For the text-containing cell, return its midpoint in [x, y] coordinate format. 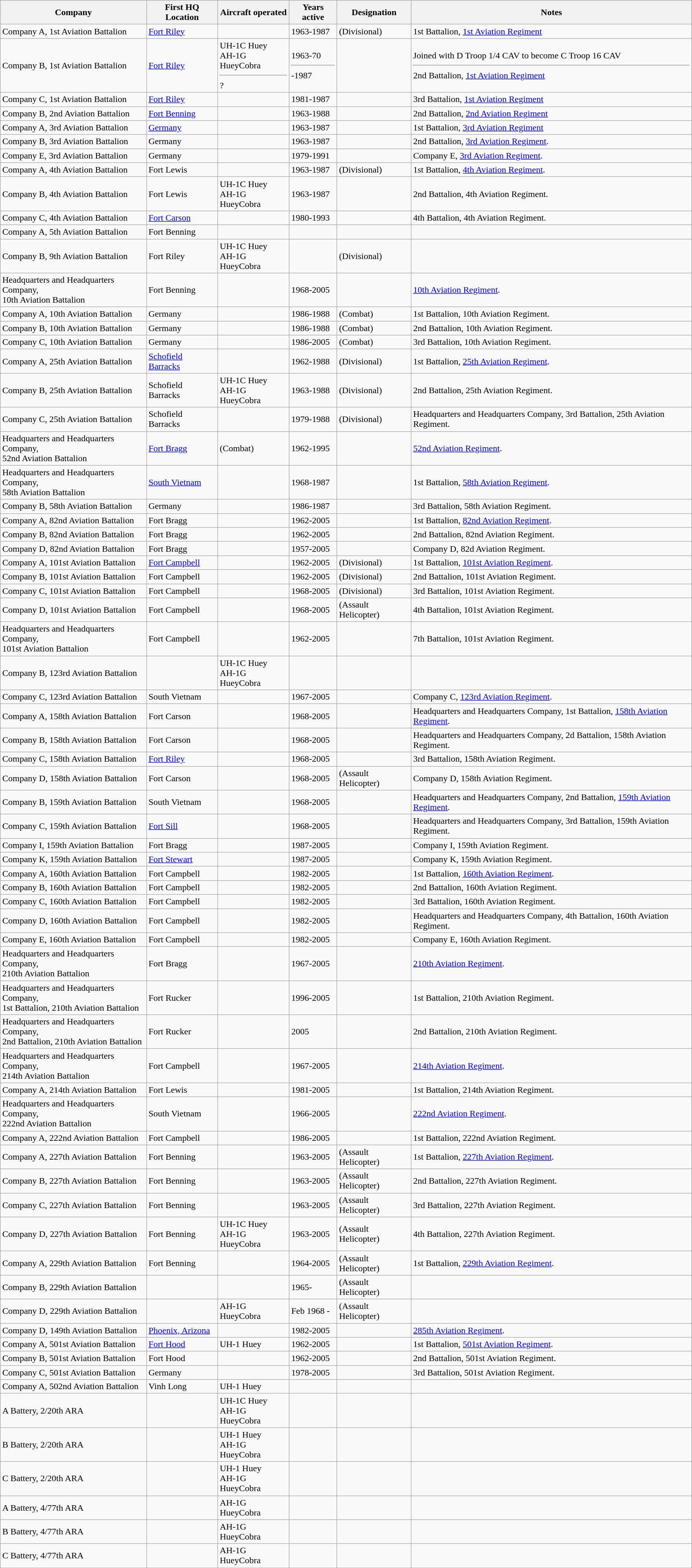
2nd Battalion, 501st Aviation Regiment. [552, 1358]
2nd Battalion, 25th Aviation Regiment. [552, 390]
1st Battalion, 160th Aviation Regiment. [552, 873]
Company C, 101st Aviation Battalion [73, 591]
Company E, 3rd Aviation Regiment. [552, 156]
Company C, 227th Aviation Battalion [73, 1205]
1981-2005 [313, 1090]
Fort Sill [182, 826]
2005 [313, 1032]
B Battery, 2/20th ARA [73, 1445]
Fort Stewart [182, 859]
1962-1988 [313, 361]
4th Battalion, 227th Aviation Regiment. [552, 1234]
Company B, 101st Aviation Battalion [73, 576]
3rd Battalion, 501st Aviation Regiment. [552, 1373]
Headquarters and Headquarters Company, 1st Battalion, 158th Aviation Regiment. [552, 716]
Years active [313, 13]
Company B, 1st Aviation Battalion [73, 65]
Company B, 123rd Aviation Battalion [73, 673]
A Battery, 2/20th ARA [73, 1411]
Headquarters and Headquarters Company, 222nd Aviation Battalion [73, 1114]
Company A, 5th Aviation Battalion [73, 232]
1st Battalion, 222nd Aviation Regiment. [552, 1138]
3rd Battalion, 227th Aviation Regiment. [552, 1205]
A Battery, 4/77th ARA [73, 1508]
Company [73, 13]
1st Battalion, 227th Aviation Regiment. [552, 1157]
1st Battalion, 4th Aviation Regiment. [552, 170]
Company A, 3rd Aviation Battalion [73, 127]
Company B, 158th Aviation Battalion [73, 740]
Company C, 123rd Aviation Regiment. [552, 697]
Company D, 158th Aviation Regiment. [552, 778]
2nd Battalion, 101st Aviation Regiment. [552, 576]
Company A, 1st Aviation Battalion [73, 31]
Company D, 160th Aviation Battalion [73, 920]
3rd Battalion, 101st Aviation Regiment. [552, 591]
Company K, 159th Aviation Regiment. [552, 859]
Company A, 214th Aviation Battalion [73, 1090]
Headquarters and Headquarters Company, 2nd Battalion, 159th Aviation Regiment. [552, 802]
7th Battalion, 101st Aviation Regiment. [552, 639]
2nd Battalion, 2nd Aviation Regiment [552, 113]
Notes [552, 13]
4th Battalion, 4th Aviation Regiment. [552, 218]
Headquarters and Headquarters Company, 214th Aviation Battalion [73, 1066]
1968-1987 [313, 482]
Headquarters and Headquarters Company, 1st Battalion, 210th Aviation Battalion [73, 998]
Company B, 159th Aviation Battalion [73, 802]
Company D, 229th Aviation Battalion [73, 1311]
Company B, 25th Aviation Battalion [73, 390]
Company A, 222nd Aviation Battalion [73, 1138]
Company B, 3rd Aviation Battalion [73, 142]
1979-1988 [313, 419]
Headquarters and Headquarters Company, 58th Aviation Battalion [73, 482]
3rd Battalion, 58th Aviation Regiment. [552, 506]
Headquarters and Headquarters Company, 4th Battalion, 160th Aviation Regiment. [552, 920]
Company C, 160th Aviation Battalion [73, 901]
Company A, 10th Aviation Battalion [73, 314]
1st Battalion, 10th Aviation Regiment. [552, 314]
4th Battalion, 101st Aviation Regiment. [552, 610]
Company B, 4th Aviation Battalion [73, 194]
Company I, 159th Aviation Battalion [73, 845]
3rd Battalion, 160th Aviation Regiment. [552, 901]
285th Aviation Regiment. [552, 1330]
Company C, 159th Aviation Battalion [73, 826]
1st Battalion, 58th Aviation Regiment. [552, 482]
Company A, 501st Aviation Battalion [73, 1344]
Phoenix, Arizona [182, 1330]
Company C, 4th Aviation Battalion [73, 218]
Vinh Long [182, 1387]
Company E, 3rd Aviation Battalion [73, 156]
Company B, 229th Aviation Battalion [73, 1287]
Company D, 149th Aviation Battalion [73, 1330]
Company K, 159th Aviation Battalion [73, 859]
Headquarters and Headquarters Company, 3rd Battalion, 25th Aviation Regiment. [552, 419]
Company D, 227th Aviation Battalion [73, 1234]
2nd Battalion, 210th Aviation Regiment. [552, 1032]
Company A, 160th Aviation Battalion [73, 873]
Company A, 82nd Aviation Battalion [73, 520]
Company B, 2nd Aviation Battalion [73, 113]
Company C, 501st Aviation Battalion [73, 1373]
1981-1987 [313, 99]
Company A, 502nd Aviation Battalion [73, 1387]
Company C, 123rd Aviation Battalion [73, 697]
Company C, 1st Aviation Battalion [73, 99]
Company B, 160th Aviation Battalion [73, 887]
2nd Battalion, 3rd Aviation Regiment. [552, 142]
Company B, 9th Aviation Battalion [73, 256]
1966-2005 [313, 1114]
Company C, 158th Aviation Battalion [73, 759]
1963-70-1987 [313, 65]
Company B, 227th Aviation Battalion [73, 1181]
Company A, 227th Aviation Battalion [73, 1157]
First HQ Location [182, 13]
2nd Battalion, 227th Aviation Regiment. [552, 1181]
1986-1987 [313, 506]
1st Battalion, 214th Aviation Regiment. [552, 1090]
1964-2005 [313, 1263]
Company A, 229th Aviation Battalion [73, 1263]
Headquarters and Headquarters Company, 210th Aviation Battalion [73, 964]
1979-1991 [313, 156]
1980-1993 [313, 218]
1st Battalion, 229th Aviation Regiment. [552, 1263]
1st Battalion, 25th Aviation Regiment. [552, 361]
Company D, 158th Aviation Battalion [73, 778]
1978-2005 [313, 1373]
Company B, 82nd Aviation Battalion [73, 534]
Company B, 58th Aviation Battalion [73, 506]
Company A, 101st Aviation Battalion [73, 562]
Company E, 160th Aviation Regiment. [552, 940]
Headquarters and Headquarters Company, 101st Aviation Battalion [73, 639]
Company D, 82nd Aviation Battalion [73, 548]
Company B, 10th Aviation Battalion [73, 328]
Company E, 160th Aviation Battalion [73, 940]
1962-1995 [313, 448]
10th Aviation Regiment. [552, 290]
Company A, 4th Aviation Battalion [73, 170]
Company A, 158th Aviation Battalion [73, 716]
Headquarters and Headquarters Company, 52nd Aviation Battalion [73, 448]
3rd Battalion, 10th Aviation Regiment. [552, 342]
Designation [374, 13]
Company A, 25th Aviation Battalion [73, 361]
UH-1C HueyAH-1G HueyCobra? [254, 65]
Headquarters and Headquarters Company, 2d Battalion, 158th Aviation Regiment. [552, 740]
C Battery, 2/20th ARA [73, 1479]
2nd Battalion, 160th Aviation Regiment. [552, 887]
Company D, 82d Aviation Regiment. [552, 548]
222nd Aviation Regiment. [552, 1114]
Headquarters and Headquarters Company, 3rd Battalion, 159th Aviation Regiment. [552, 826]
Joined with D Troop 1/4 CAV to become C Troop 16 CAV2nd Battalion, 1st Aviation Regiment [552, 65]
Company C, 10th Aviation Battalion [73, 342]
1st Battalion, 210th Aviation Regiment. [552, 998]
1st Battalion, 1st Aviation Regiment [552, 31]
1996-2005 [313, 998]
Aircraft operated [254, 13]
Company B, 501st Aviation Battalion [73, 1358]
1965- [313, 1287]
Company D, 101st Aviation Battalion [73, 610]
52nd Aviation Regiment. [552, 448]
2nd Battalion, 10th Aviation Regiment. [552, 328]
1st Battalion, 101st Aviation Regiment. [552, 562]
Company C, 25th Aviation Battalion [73, 419]
2nd Battalion, 82nd Aviation Regiment. [552, 534]
C Battery, 4/77th ARA [73, 1556]
3rd Battalion, 1st Aviation Regiment [552, 99]
Feb 1968 - [313, 1311]
Company I, 159th Aviation Regiment. [552, 845]
1957-2005 [313, 548]
1st Battalion, 82nd Aviation Regiment. [552, 520]
2nd Battalion, 4th Aviation Regiment. [552, 194]
3rd Battalion, 158th Aviation Regiment. [552, 759]
B Battery, 4/77th ARA [73, 1531]
Headquarters and Headquarters Company, 10th Aviation Battalion [73, 290]
1st Battalion, 3rd Aviation Regiment [552, 127]
1st Battalion, 501st Aviation Regiment. [552, 1344]
210th Aviation Regiment. [552, 964]
Headquarters and Headquarters Company, 2nd Battalion, 210th Aviation Battalion [73, 1032]
214th Aviation Regiment. [552, 1066]
